From the cell containing the given text, extract its center point as [X, Y] coordinate. 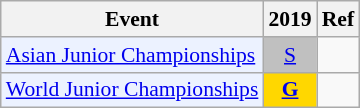
S [290, 55]
Ref [338, 19]
World Junior Championships [132, 90]
2019 [290, 19]
G [290, 90]
Event [132, 19]
Asian Junior Championships [132, 55]
